Provide the [X, Y] coordinate of the cell's center where the given text is located.  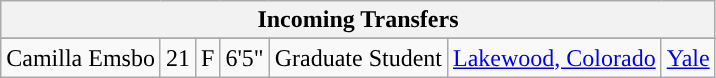
F [208, 58]
Camilla Emsbo [81, 58]
Incoming Transfers [358, 20]
6'5" [244, 58]
21 [178, 58]
Graduate Student [358, 58]
Yale [688, 58]
Lakewood, Colorado [555, 58]
